Return the [x, y] coordinate for the center point of the cell that contains the specified text.  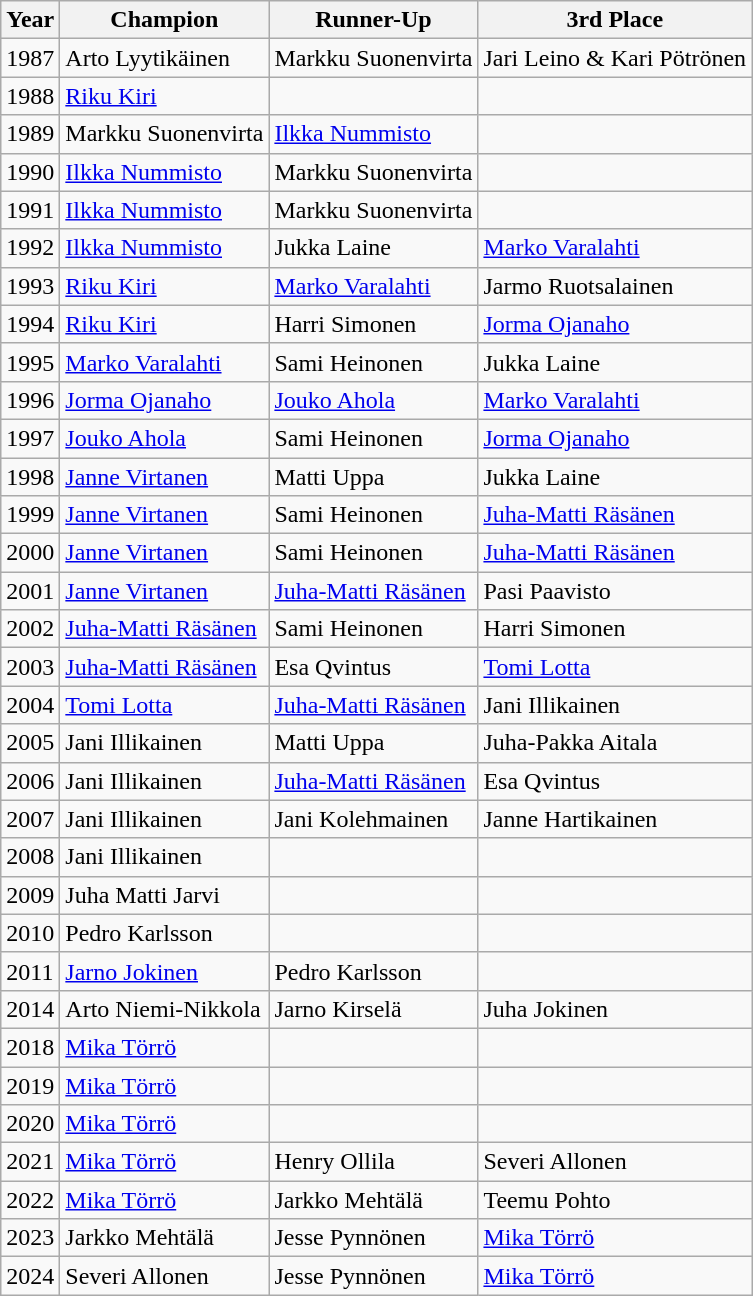
1997 [30, 438]
2019 [30, 1085]
Jani Kolehmainen [374, 819]
Pasi Paavisto [615, 591]
1994 [30, 324]
2024 [30, 1276]
Jarno Jokinen [164, 971]
1999 [30, 515]
2005 [30, 743]
2006 [30, 781]
1988 [30, 96]
Jarno Kirselä [374, 1009]
2014 [30, 1009]
Juha Matti Jarvi [164, 895]
2002 [30, 629]
2001 [30, 591]
2010 [30, 933]
2003 [30, 667]
Champion [164, 20]
2023 [30, 1238]
Runner-Up [374, 20]
Juha Jokinen [615, 1009]
Jarmo Ruotsalainen [615, 286]
2021 [30, 1162]
1998 [30, 477]
2022 [30, 1200]
Juha-Pakka Aitala [615, 743]
1996 [30, 400]
Year [30, 20]
2009 [30, 895]
3rd Place [615, 20]
Henry Ollila [374, 1162]
1995 [30, 362]
Jari Leino & Kari Pötrönen [615, 58]
2008 [30, 857]
2004 [30, 705]
2000 [30, 553]
2007 [30, 819]
Arto Niemi-Nikkola [164, 1009]
1987 [30, 58]
1989 [30, 134]
Janne Hartikainen [615, 819]
2020 [30, 1124]
Arto Lyytikäinen [164, 58]
1993 [30, 286]
1991 [30, 210]
Teemu Pohto [615, 1200]
2018 [30, 1047]
2011 [30, 971]
1992 [30, 248]
1990 [30, 172]
